Capture the cell that displays the provided text and extract its [X, Y] central coordinate. 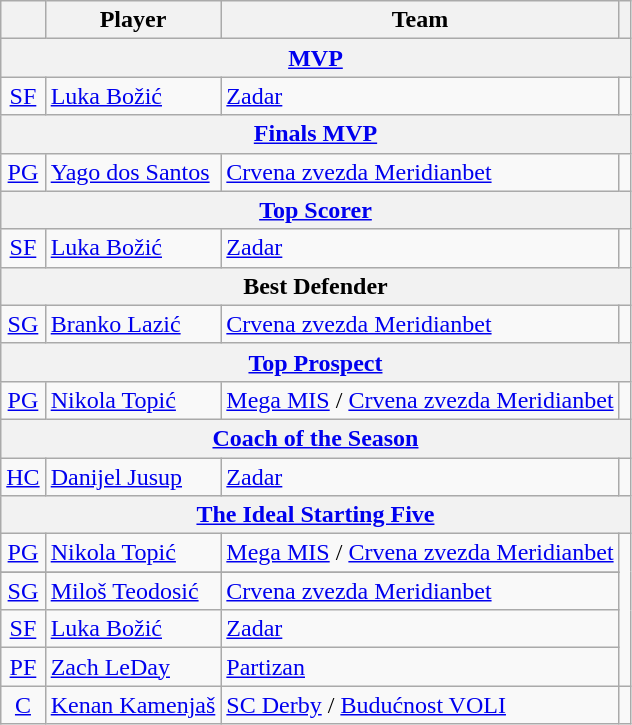
Danijel Jusup [133, 477]
Top Prospect [316, 362]
Coach of the Season [316, 438]
Best Defender [316, 286]
Miloš Teodosić [133, 591]
Zach LeDay [133, 667]
C [23, 705]
The Ideal Starting Five [316, 515]
Player [133, 20]
Finals MVP [316, 134]
Branko Lazić [133, 324]
MVP [316, 58]
Top Scorer [316, 210]
Yago dos Santos [133, 172]
PF [23, 667]
HC [23, 477]
Team [420, 20]
Partizan [420, 667]
SC Derby / Budućnost VOLI [420, 705]
Kenan Kamenjaš [133, 705]
